Provide the [X, Y] coordinate of the cell's center where the given text is located.  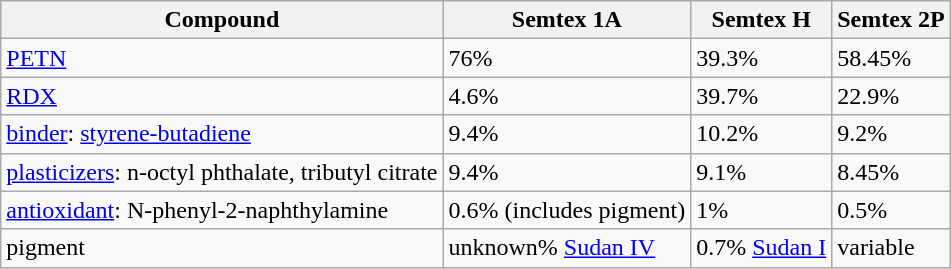
Semtex H [762, 20]
8.45% [891, 172]
PETN [222, 58]
0.5% [891, 210]
unknown% Sudan IV [567, 248]
0.7% Sudan I [762, 248]
binder: styrene-butadiene [222, 134]
Semtex 2P [891, 20]
76% [567, 58]
antioxidant: N-phenyl-2-naphthylamine [222, 210]
RDX [222, 96]
variable [891, 248]
39.3% [762, 58]
Compound [222, 20]
9.2% [891, 134]
39.7% [762, 96]
58.45% [891, 58]
1% [762, 210]
plasticizers: n-octyl phthalate, tributyl citrate [222, 172]
0.6% (includes pigment) [567, 210]
10.2% [762, 134]
4.6% [567, 96]
pigment [222, 248]
9.1% [762, 172]
Semtex 1A [567, 20]
22.9% [891, 96]
